Extract the [x, y] coordinate from the center of the cell holding the provided text.  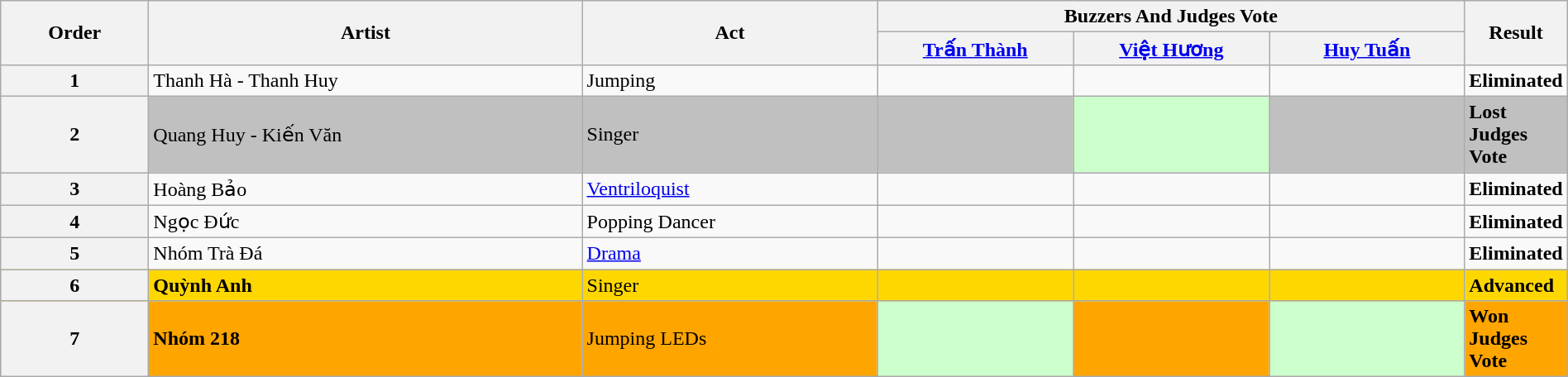
4 [74, 222]
Nhóm Trà Đá [366, 254]
Trấn Thành [976, 49]
Ngọc Đức [366, 222]
Act [729, 33]
Advanced [1516, 285]
Artist [366, 33]
Thanh Hà - Thanh Huy [366, 80]
Ventriloquist [729, 188]
1 [74, 80]
Result [1516, 33]
Won Judges Vote [1516, 339]
Việt Hương [1171, 49]
5 [74, 254]
Buzzers And Judges Vote [1171, 17]
2 [74, 134]
Order [74, 33]
Nhóm 218 [366, 339]
Popping Dancer [729, 222]
Jumping LEDs [729, 339]
Drama [729, 254]
3 [74, 188]
Lost Judges Vote [1516, 134]
Quỳnh Anh [366, 285]
Quang Huy - Kiến Văn [366, 134]
7 [74, 339]
Hoàng Bảo [366, 188]
6 [74, 285]
Huy Tuấn [1367, 49]
Jumping [729, 80]
